Locate the cell with the specified text and output its (X, Y) center coordinate. 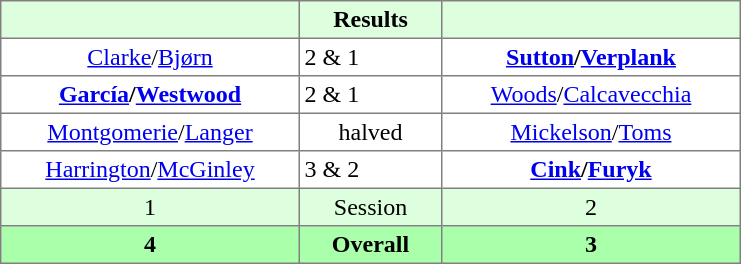
Montgomerie/Langer (150, 132)
2 (591, 207)
Sutton/Verplank (591, 57)
Cink/Furyk (591, 170)
Clarke/Bjørn (150, 57)
4 (150, 245)
Woods/Calcavecchia (591, 95)
halved (370, 132)
García/Westwood (150, 95)
Session (370, 207)
Mickelson/Toms (591, 132)
Overall (370, 245)
Harrington/McGinley (150, 170)
1 (150, 207)
3 (591, 245)
Results (370, 20)
3 & 2 (370, 170)
